For the text-containing cell, return its midpoint in (X, Y) coordinate format. 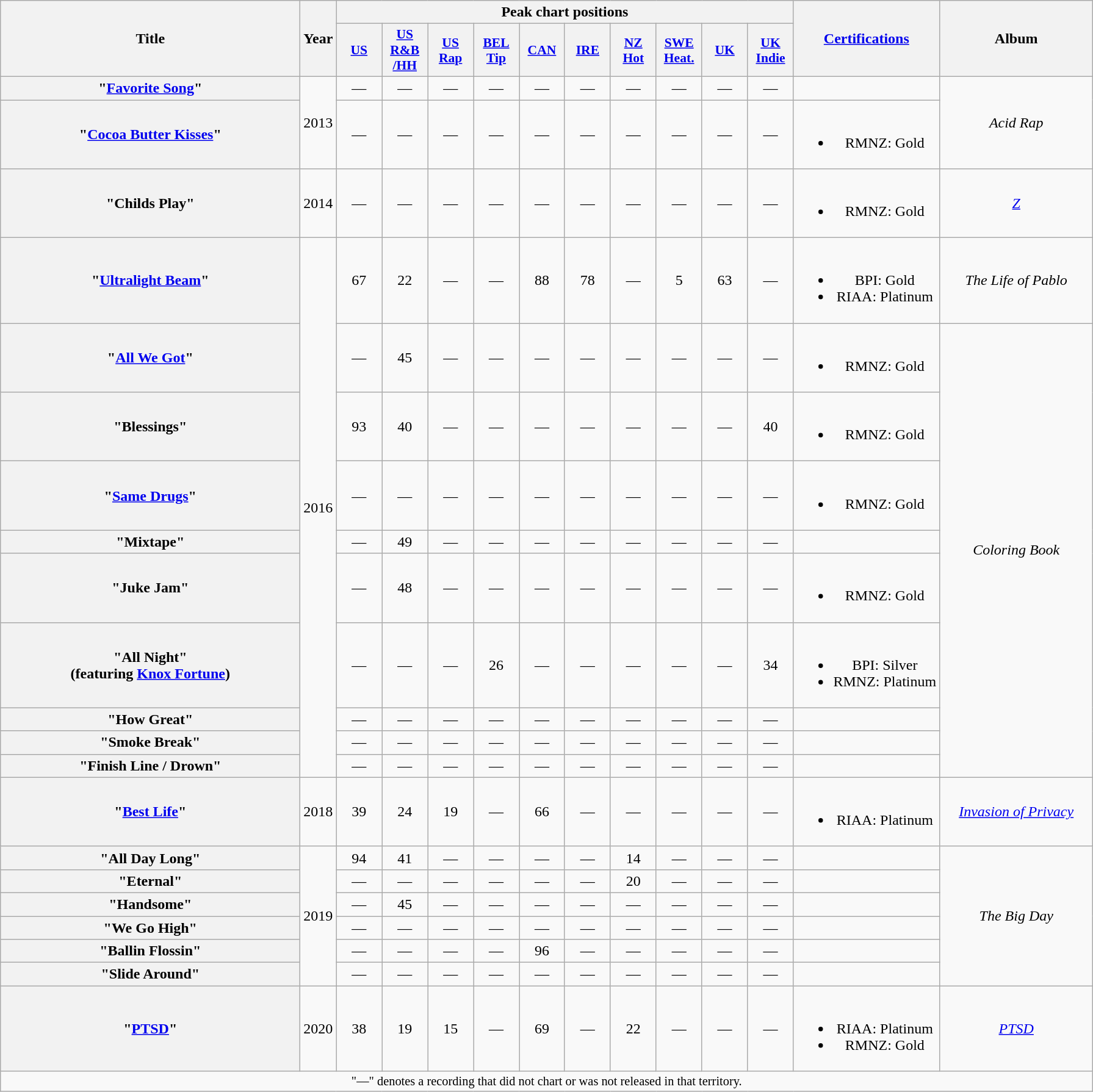
RIAA: PlatinumRMNZ: Gold (867, 1029)
24 (405, 811)
"Childs Play" (150, 204)
66 (542, 811)
"Best Life" (150, 811)
"All We Got" (150, 357)
Title (150, 39)
67 (359, 281)
14 (633, 858)
93 (359, 427)
88 (542, 281)
US (359, 50)
"All Night"(featuring Knox Fortune) (150, 665)
"Eternal" (150, 881)
94 (359, 858)
Acid Rap (1017, 122)
63 (725, 281)
41 (405, 858)
69 (542, 1029)
RIAA: Platinum (867, 811)
"How Great" (150, 719)
78 (587, 281)
UK (725, 50)
"—" denotes a recording that did not chart or was not released in that territory. (547, 1082)
PTSD (1017, 1029)
USR&B/HH (405, 50)
The Big Day (1017, 916)
26 (497, 665)
Year (319, 39)
34 (770, 665)
"Finish Line / Drown" (150, 766)
49 (405, 542)
"Cocoa Butter Kisses" (150, 134)
UKIndie (770, 50)
Z (1017, 204)
48 (405, 588)
"Blessings" (150, 427)
Certifications (867, 39)
2013 (319, 122)
BPI: GoldRIAA: Platinum (867, 281)
"Handsome" (150, 904)
5 (679, 281)
38 (359, 1029)
The Life of Pablo (1017, 281)
CAN (542, 50)
20 (633, 881)
Peak chart positions (565, 12)
2019 (319, 916)
NZHot (633, 50)
2014 (319, 204)
Invasion of Privacy (1017, 811)
"Juke Jam" (150, 588)
"All Day Long" (150, 858)
"Smoke Break" (150, 742)
"We Go High" (150, 928)
IRE (587, 50)
2020 (319, 1029)
"Ultralight Beam" (150, 281)
BELTip (497, 50)
"Ballin Flossin" (150, 951)
"Slide Around" (150, 974)
"Favorite Song" (150, 88)
2016 (319, 508)
Album (1017, 39)
BPI: SilverRMNZ: Platinum (867, 665)
SWEHeat. (679, 50)
"Same Drugs" (150, 495)
96 (542, 951)
USRap (450, 50)
"PTSD" (150, 1029)
2018 (319, 811)
39 (359, 811)
Coloring Book (1017, 550)
15 (450, 1029)
"Mixtape" (150, 542)
